Locate the cell with the specified text and output its [x, y] center coordinate. 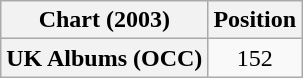
UK Albums (OCC) [104, 58]
152 [255, 58]
Chart (2003) [104, 20]
Position [255, 20]
